Scan for the cell matching the given text and deliver its [x, y] coordinate at center. 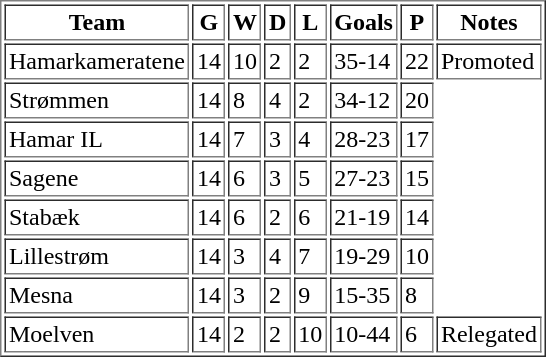
Moelven [96, 334]
Lillestrøm [96, 256]
Team [96, 22]
5 [310, 178]
21-19 [364, 218]
9 [310, 296]
Notes [488, 22]
Hamarkameratene [96, 62]
Mesna [96, 296]
34-12 [364, 100]
28-23 [364, 140]
27-23 [364, 178]
Sagene [96, 178]
35-14 [364, 62]
L [310, 22]
10-44 [364, 334]
Strømmen [96, 100]
D [277, 22]
Goals [364, 22]
Stabæk [96, 218]
Hamar IL [96, 140]
17 [416, 140]
W [244, 22]
22 [416, 62]
P [416, 22]
Promoted [488, 62]
15-35 [364, 296]
20 [416, 100]
G [208, 22]
15 [416, 178]
Relegated [488, 334]
19-29 [364, 256]
